Locate the cell with the specified text and output its (X, Y) center coordinate. 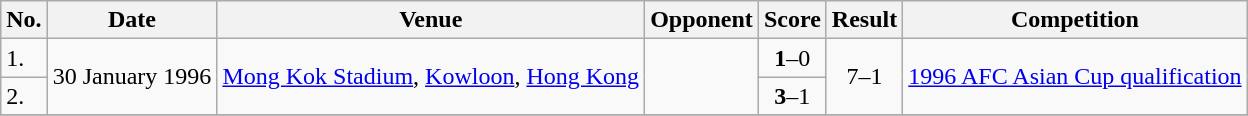
1996 AFC Asian Cup qualification (1075, 77)
3–1 (792, 96)
Competition (1075, 20)
Result (864, 20)
Date (132, 20)
1. (24, 58)
7–1 (864, 77)
Opponent (702, 20)
30 January 1996 (132, 77)
Score (792, 20)
No. (24, 20)
1–0 (792, 58)
2. (24, 96)
Venue (431, 20)
Mong Kok Stadium, Kowloon, Hong Kong (431, 77)
